Determine the [X, Y] coordinate at the center of the cell enclosing the given text.  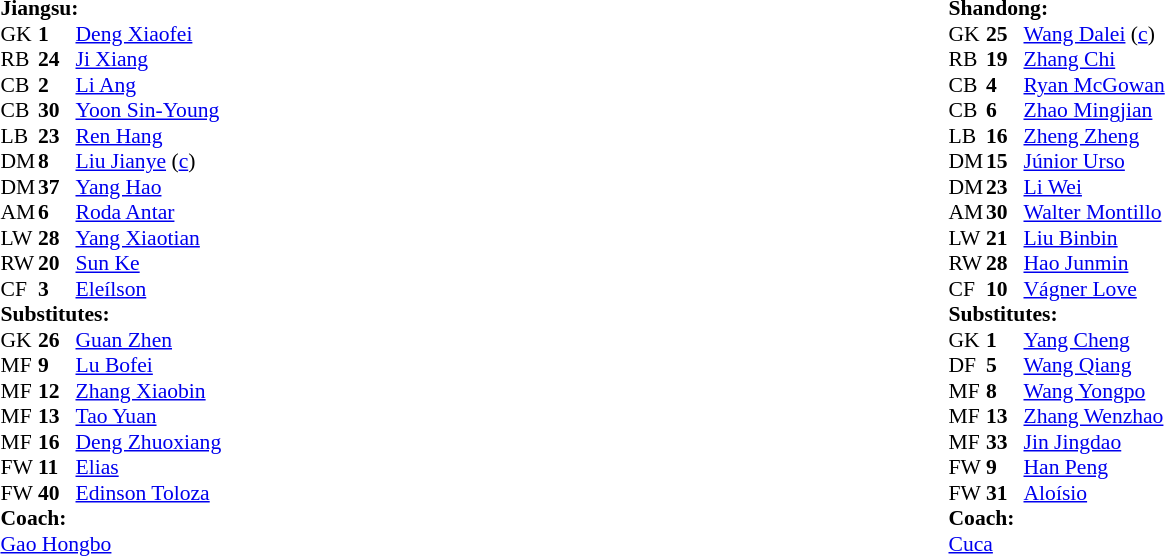
Ren Hang [149, 136]
26 [57, 340]
Yoon Sin-Young [149, 111]
5 [1005, 365]
10 [1005, 289]
Zhang Chi [1094, 59]
DF [967, 365]
Lu Bofei [149, 365]
Vágner Love [1094, 289]
Wang Qiang [1094, 365]
Roda Antar [149, 213]
Han Peng [1094, 467]
Júnior Urso [1094, 161]
21 [1005, 238]
Eleílson [149, 289]
Wang Yongpo [1094, 391]
20 [57, 263]
Tao Yuan [149, 417]
Zheng Zheng [1094, 136]
Jin Jingdao [1094, 442]
25 [1005, 34]
Deng Xiaofei [149, 34]
Zhang Wenzhao [1094, 417]
Elias [149, 467]
Guan Zhen [149, 340]
Zhang Xiaobin [149, 391]
Li Wei [1094, 187]
Liu Jianye (c) [149, 161]
Edinson Toloza [149, 493]
40 [57, 493]
37 [57, 187]
Zhao Mingjian [1094, 111]
3 [57, 289]
Ji Xiang [149, 59]
Yang Xiaotian [149, 238]
15 [1005, 161]
Wang Dalei (c) [1094, 34]
Walter Montillo [1094, 213]
Yang Cheng [1094, 340]
24 [57, 59]
Liu Binbin [1094, 238]
Hao Junmin [1094, 263]
Sun Ke [149, 263]
12 [57, 391]
Li Ang [149, 85]
11 [57, 467]
Deng Zhuoxiang [149, 442]
Ryan McGowan [1094, 85]
2 [57, 85]
19 [1005, 59]
31 [1005, 493]
4 [1005, 85]
Yang Hao [149, 187]
33 [1005, 442]
Aloísio [1094, 493]
